For the text-containing cell, return its midpoint in (X, Y) coordinate format. 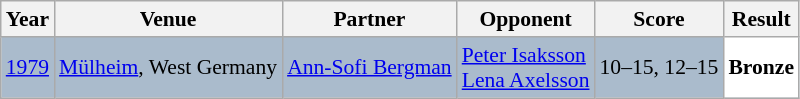
Score (660, 19)
1979 (28, 68)
Mülheim, West Germany (168, 68)
10–15, 12–15 (660, 68)
Venue (168, 19)
Ann-Sofi Bergman (370, 68)
Partner (370, 19)
Peter Isaksson Lena Axelsson (526, 68)
Bronze (761, 68)
Year (28, 19)
Opponent (526, 19)
Result (761, 19)
